Return (x, y) of the center of cell containing provided text 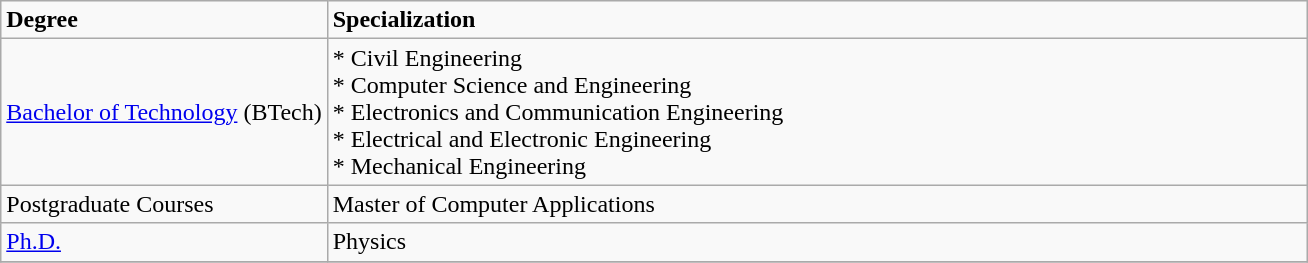
Postgraduate Courses (164, 204)
Specialization (816, 20)
Bachelor of Technology (BTech) (164, 112)
Degree (164, 20)
Physics (816, 242)
Ph.D. (164, 242)
Master of Computer Applications (816, 204)
